From the cell containing the given text, extract its center point as (X, Y) coordinate. 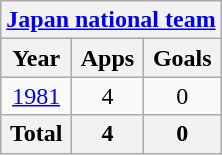
Year (36, 58)
Goals (182, 58)
1981 (36, 96)
Japan national team (111, 20)
Total (36, 134)
Apps (108, 58)
